Capture the cell that displays the provided text and extract its [x, y] central coordinate. 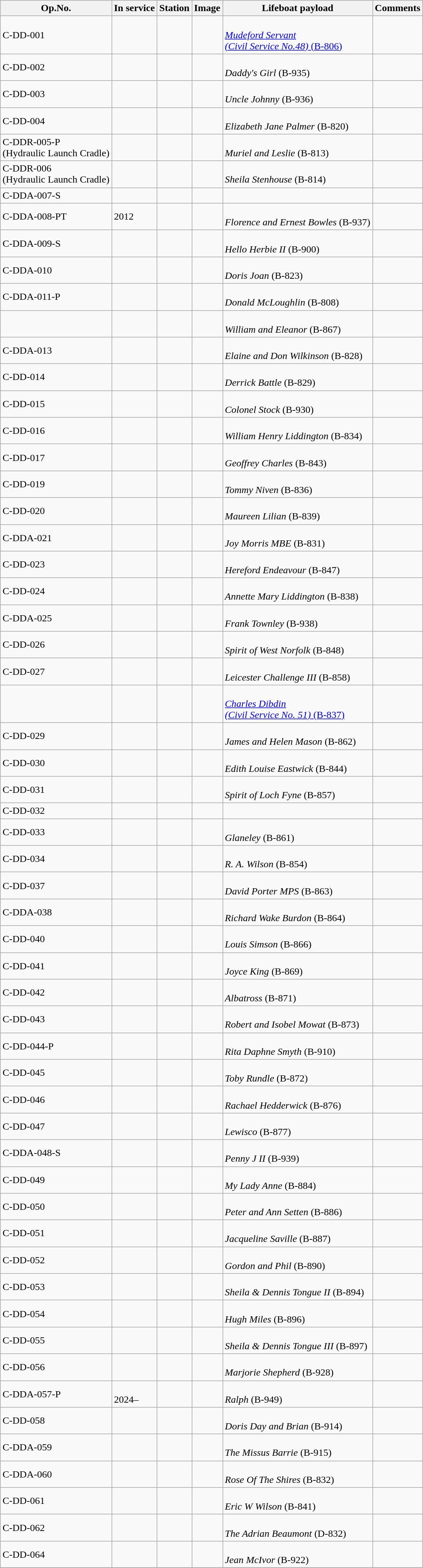
Joyce King (B-869) [298, 966]
In service [134, 8]
C-DDA-013 [56, 350]
C-DDA-008-PT [56, 216]
C-DDA-009-S [56, 243]
My Lady Anne (B-884) [298, 1179]
Charles Dibdin(Civil Service No. 51) (B-837) [298, 704]
C-DDA-059 [56, 1448]
C-DDA-021 [56, 538]
Mudeford Servant(Civil Service No.48) (B-806) [298, 35]
Florence and Ernest Bowles (B-937) [298, 216]
Image [207, 8]
C-DD-024 [56, 591]
Glaneley (B-861) [298, 832]
Frank Townley (B-938) [298, 618]
Hereford Endeavour (B-847) [298, 564]
C-DDA-057-P [56, 1394]
C-DD-019 [56, 484]
C-DD-016 [56, 431]
Jean McIvor (B-922) [298, 1554]
Louis Simson (B-866) [298, 939]
C-DD-043 [56, 1019]
Albatross (B-871) [298, 993]
Sheila Stenhouse (B-814) [298, 174]
Maureen Lilian (B-839) [298, 511]
C-DD-033 [56, 832]
Peter and Ann Setten (B-886) [298, 1207]
C-DD-053 [56, 1287]
C-DD-020 [56, 511]
William Henry Liddington (B-834) [298, 431]
2024– [134, 1394]
Ralph (B-949) [298, 1394]
Derrick Battle (B-829) [298, 378]
C-DD-002 [56, 67]
C-DD-054 [56, 1313]
C-DD-045 [56, 1072]
Hugh Miles (B-896) [298, 1313]
C-DD-058 [56, 1420]
Op.No. [56, 8]
R. A. Wilson (B-854) [298, 859]
Toby Rundle (B-872) [298, 1072]
C-DDA-060 [56, 1474]
Elizabeth Jane Palmer (B-820) [298, 121]
C-DD-029 [56, 736]
C-DD-017 [56, 457]
C-DD-027 [56, 671]
C-DD-050 [56, 1207]
C-DD-046 [56, 1100]
Rita Daphne Smyth (B-910) [298, 1046]
Gordon and Phil (B-890) [298, 1260]
2012 [134, 216]
Marjorie Shepherd (B-928) [298, 1367]
Sheila & Dennis Tongue III (B-897) [298, 1341]
Spirit of West Norfolk (B-848) [298, 645]
Leicester Challenge III (B-858) [298, 671]
Station [174, 8]
C-DD-030 [56, 762]
Joy Morris MBE (B-831) [298, 538]
Rose Of The Shires (B-832) [298, 1474]
William and Eleanor (B-867) [298, 323]
Rachael Hedderwick (B-876) [298, 1100]
Edith Louise Eastwick (B-844) [298, 762]
Donald McLoughlin (B-808) [298, 297]
Hello Herbie II (B-900) [298, 243]
C-DD-049 [56, 1179]
C-DD-031 [56, 790]
C-DD-034 [56, 859]
Penny J II (B-939) [298, 1153]
C-DD-052 [56, 1260]
C-DD-004 [56, 121]
C-DD-056 [56, 1367]
Colonel Stock (B-930) [298, 404]
C-DD-062 [56, 1527]
Uncle Johnny (B-936) [298, 94]
Doris Day and Brian (B-914) [298, 1420]
Doris Joan (B-823) [298, 270]
C-DDA-048-S [56, 1153]
C-DD-047 [56, 1126]
Robert and Isobel Mowat (B-873) [298, 1019]
Elaine and Don Wilkinson (B-828) [298, 350]
C-DDA-038 [56, 912]
The Missus Barrie (B-915) [298, 1448]
Muriel and Leslie (B-813) [298, 147]
Lifeboat payload [298, 8]
Annette Mary Liddington (B-838) [298, 591]
C-DD-061 [56, 1501]
David Porter MPS (B-863) [298, 886]
C-DDA-025 [56, 618]
Jacqueline Saville (B-887) [298, 1234]
C-DDA-007-S [56, 195]
C-DD-051 [56, 1234]
Comments [398, 8]
C-DDA-011-P [56, 297]
C-DD-023 [56, 564]
Eric W Wilson (B-841) [298, 1501]
C-DD-055 [56, 1341]
Tommy Niven (B-836) [298, 484]
C-DDA-010 [56, 270]
C-DD-041 [56, 966]
C-DD-015 [56, 404]
Geoffrey Charles (B-843) [298, 457]
C-DD-032 [56, 811]
Sheila & Dennis Tongue II (B-894) [298, 1287]
C-DD-040 [56, 939]
C-DD-014 [56, 378]
C-DDR-005-P (Hydraulic Launch Cradle) [56, 147]
C-DD-044-P [56, 1046]
C-DD-001 [56, 35]
The Adrian Beaumont (D-832) [298, 1527]
C-DD-037 [56, 886]
Daddy's Girl (B-935) [298, 67]
C-DD-064 [56, 1554]
James and Helen Mason (B-862) [298, 736]
Lewisco (B-877) [298, 1126]
Richard Wake Burdon (B-864) [298, 912]
C-DD-003 [56, 94]
C-DD-042 [56, 993]
Spirit of Loch Fyne (B-857) [298, 790]
C-DDR-006 (Hydraulic Launch Cradle) [56, 174]
C-DD-026 [56, 645]
